Return the (X, Y) coordinate for the center point of the cell that contains the specified text.  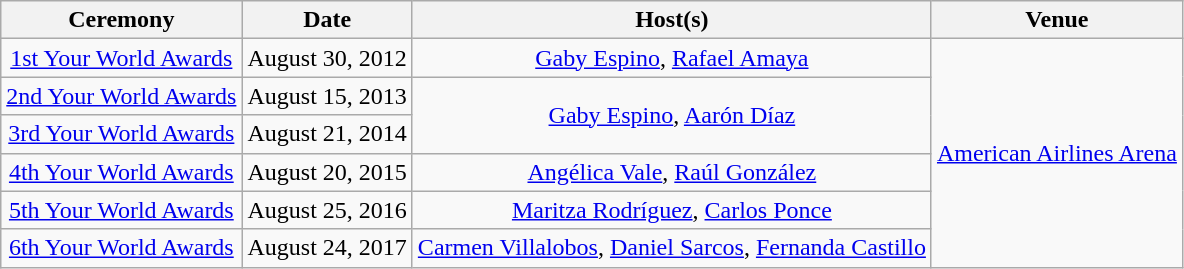
6th Your World Awards (122, 248)
Ceremony (122, 20)
Date (327, 20)
4th Your World Awards (122, 172)
August 20, 2015 (327, 172)
Carmen Villalobos, Daniel Sarcos, Fernanda Castillo (672, 248)
August 24, 2017 (327, 248)
August 15, 2013 (327, 96)
Gaby Espino, Aarón Díaz (672, 115)
1st Your World Awards (122, 58)
August 25, 2016 (327, 210)
American Airlines Arena (1056, 153)
Maritza Rodríguez, Carlos Ponce (672, 210)
Angélica Vale, Raúl González (672, 172)
2nd Your World Awards (122, 96)
Gaby Espino, Rafael Amaya (672, 58)
August 30, 2012 (327, 58)
5th Your World Awards (122, 210)
Host(s) (672, 20)
3rd Your World Awards (122, 134)
August 21, 2014 (327, 134)
Venue (1056, 20)
